Identify which cell holds the provided text, then report its (x, y) central coordinate. 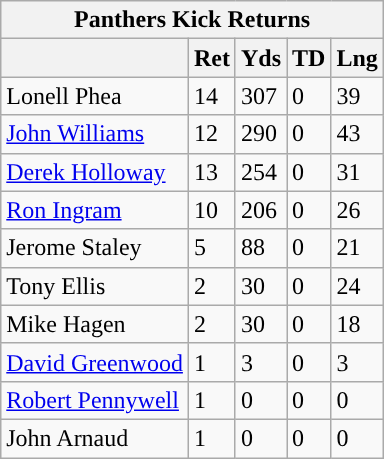
31 (357, 172)
206 (260, 210)
18 (357, 324)
Ret (212, 58)
88 (260, 248)
Lonell Phea (95, 96)
5 (212, 248)
Tony Ellis (95, 286)
254 (260, 172)
John Williams (95, 134)
24 (357, 286)
Lng (357, 58)
Jerome Staley (95, 248)
Derek Holloway (95, 172)
John Arnaud (95, 438)
Panthers Kick Returns (192, 20)
Yds (260, 58)
307 (260, 96)
13 (212, 172)
39 (357, 96)
21 (357, 248)
43 (357, 134)
26 (357, 210)
12 (212, 134)
14 (212, 96)
Mike Hagen (95, 324)
Ron Ingram (95, 210)
Robert Pennywell (95, 400)
David Greenwood (95, 362)
TD (309, 58)
290 (260, 134)
10 (212, 210)
